Provide the (x, y) coordinate of the cell's center where the given text is located.  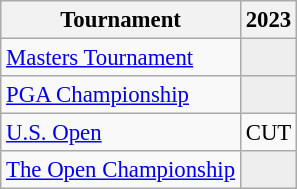
U.S. Open (121, 133)
2023 (268, 20)
The Open Championship (121, 170)
PGA Championship (121, 95)
CUT (268, 133)
Tournament (121, 20)
Masters Tournament (121, 58)
